Output the (X, Y) coordinate of the center of the cell containing the given text.  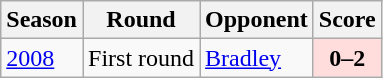
Bradley (257, 58)
2008 (42, 58)
Season (42, 20)
Round (140, 20)
Opponent (257, 20)
Score (347, 20)
0–2 (347, 58)
First round (140, 58)
